Identify which cell holds the provided text, then report its [X, Y] central coordinate. 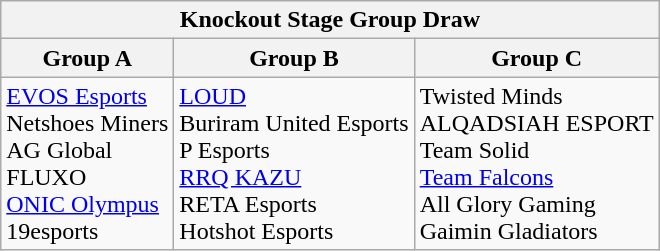
Knockout Stage Group Draw [330, 20]
Group A [88, 58]
Group B [294, 58]
Group C [536, 58]
Twisted Minds ALQADSIAH ESPORT Team Solid Team Falcons All Glory Gaming Gaimin Gladiators [536, 164]
LOUD Buriram United Esports P Esports RRQ KAZU RETA Esports Hotshot Esports [294, 164]
EVOS Esports Netshoes Miners AG Global FLUXO ONIC Olympus 19esports [88, 164]
